Search for the cell housing the specified text and yield its (x, y) center coordinate. 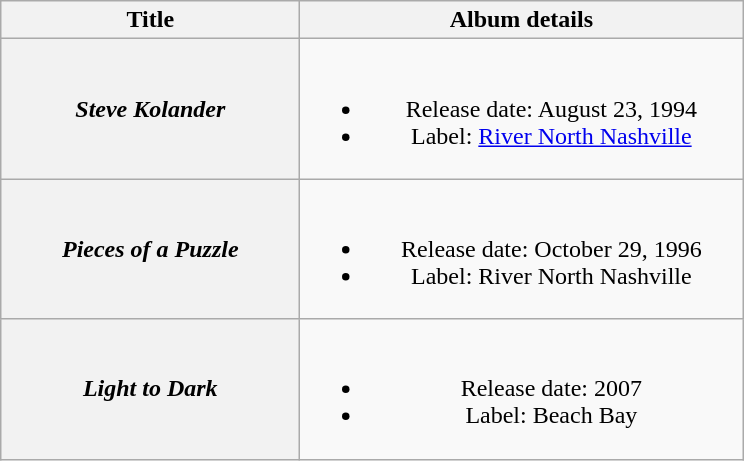
Title (150, 20)
Steve Kolander (150, 109)
Release date: 2007Label: Beach Bay (522, 389)
Release date: August 23, 1994Label: River North Nashville (522, 109)
Album details (522, 20)
Pieces of a Puzzle (150, 249)
Light to Dark (150, 389)
Release date: October 29, 1996Label: River North Nashville (522, 249)
